Detect which cell encompasses the target text, then output its [x, y] center coordinate. 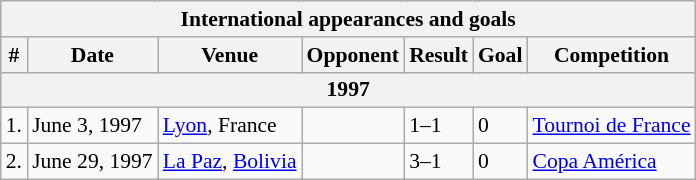
Date [92, 55]
# [14, 55]
June 3, 1997 [92, 126]
1–1 [438, 126]
Copa América [611, 162]
Tournoi de France [611, 126]
1. [14, 126]
Result [438, 55]
La Paz, Bolivia [230, 162]
June 29, 1997 [92, 162]
Goal [500, 55]
Opponent [354, 55]
Venue [230, 55]
2. [14, 162]
3–1 [438, 162]
1997 [348, 90]
International appearances and goals [348, 19]
Competition [611, 55]
Lyon, France [230, 126]
